Pinpoint the cell where the given text exists, returning its (x, y) midpoint coordinate. 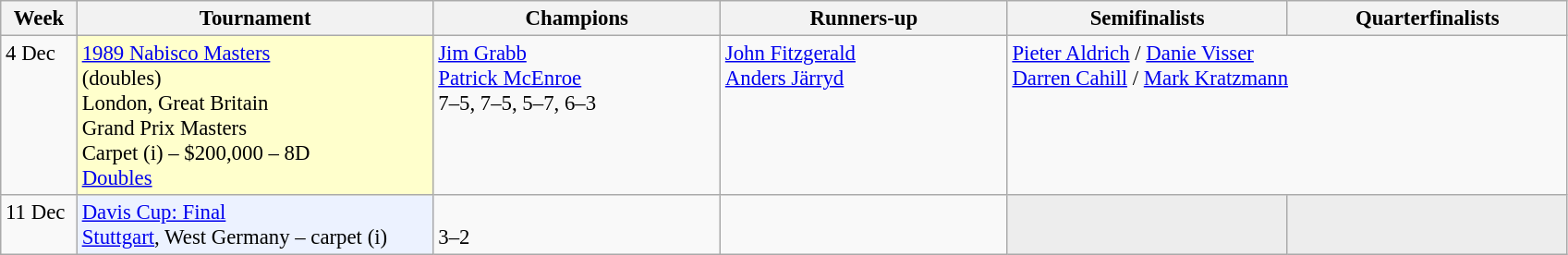
John Fitzgerald Anders Järryd (865, 116)
Jim Grabb Patrick McEnroe7–5, 7–5, 5–7, 6–3 (577, 116)
Quarterfinalists (1427, 18)
3–2 (577, 225)
Runners-up (865, 18)
11 Dec (39, 225)
Tournament (255, 18)
Pieter Aldrich / Danie Visser Darren Cahill / Mark Kratzmann (1287, 116)
1989 Nabisco Masters(doubles) London, Great Britain Grand Prix MastersCarpet (i) – $200,000 – 8DDoubles (255, 116)
4 Dec (39, 116)
Davis Cup: Final Stuttgart, West Germany – carpet (i) (255, 225)
Week (39, 18)
Semifinalists (1148, 18)
Champions (577, 18)
